Return [x, y] of the center of cell containing provided text 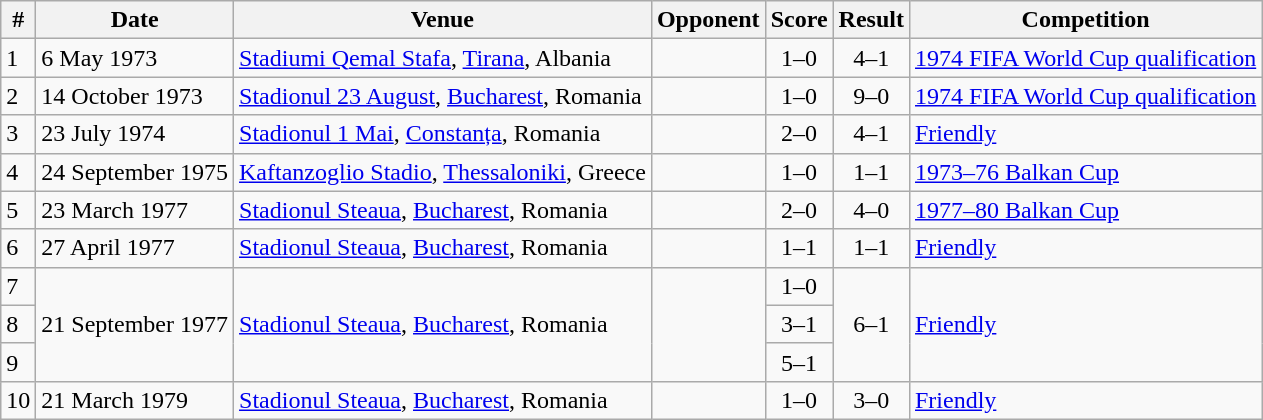
14 October 1973 [135, 96]
8 [18, 324]
2 [18, 96]
Kaftanzoglio Stadio, Thessaloniki, Greece [443, 172]
9 [18, 362]
4 [18, 172]
10 [18, 400]
Opponent [708, 20]
7 [18, 286]
21 March 1979 [135, 400]
1977–80 Balkan Cup [1085, 210]
1 [18, 58]
Stadionul 1 Mai, Constanța, Romania [443, 134]
27 April 1977 [135, 248]
# [18, 20]
1973–76 Balkan Cup [1085, 172]
21 September 1977 [135, 324]
6–1 [871, 324]
Stadionul 23 August, Bucharest, Romania [443, 96]
Score [799, 20]
6 [18, 248]
Competition [1085, 20]
5–1 [799, 362]
Date [135, 20]
9–0 [871, 96]
3–1 [799, 324]
24 September 1975 [135, 172]
Stadiumi Qemal Stafa, Tirana, Albania [443, 58]
5 [18, 210]
23 March 1977 [135, 210]
3 [18, 134]
3–0 [871, 400]
Result [871, 20]
Venue [443, 20]
4–0 [871, 210]
6 May 1973 [135, 58]
23 July 1974 [135, 134]
